Provide the (x, y) coordinate of the cell's center where the given text is located.  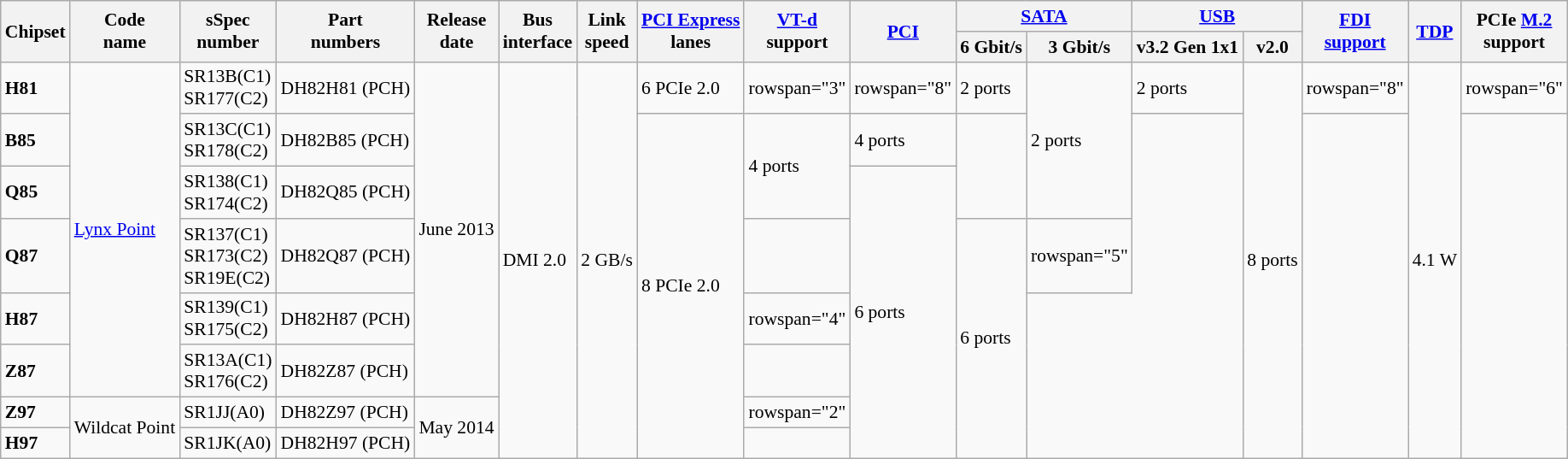
Z97 (36, 413)
8 PCIe 2.0 (690, 286)
Wildcat Point (125, 427)
8 ports (1273, 260)
Q87 (36, 256)
4.1 W (1435, 260)
H87 (36, 318)
B85 (36, 140)
DMI 2.0 (538, 260)
Z87 (36, 371)
FDIsupport (1355, 31)
DH82H87 (PCH) (346, 318)
DH82Z97 (PCH) (346, 413)
Partnumbers (346, 31)
rowspan="2" (797, 413)
6 Gbit/s (991, 47)
SR1JJ(A0) (227, 413)
DH82B85 (PCH) (346, 140)
PCIe M.2support (1514, 31)
v3.2 Gen 1x1 (1187, 47)
rowspan="6" (1514, 87)
3 Gbit/s (1079, 47)
SR138(C1)SR174(C2) (227, 193)
v2.0 (1273, 47)
PCI (903, 31)
SR1JK(A0) (227, 443)
DH82Z87 (PCH) (346, 371)
sSpecnumber (227, 31)
TDP (1435, 31)
Codename (125, 31)
SR137(C1)SR173(C2)SR19E(C2) (227, 256)
Linkspeed (606, 31)
H81 (36, 87)
Chipset (36, 31)
Q85 (36, 193)
DH82Q87 (PCH) (346, 256)
SR13A(C1)SR176(C2) (227, 371)
SR13B(C1)SR177(C2) (227, 87)
SR139(C1)SR175(C2) (227, 318)
USB (1218, 16)
Businterface (538, 31)
DH82H81 (PCH) (346, 87)
rowspan="3" (797, 87)
Lynx Point (125, 229)
DH82H97 (PCH) (346, 443)
DH82Q85 (PCH) (346, 193)
May 2014 (456, 427)
SATA (1044, 16)
Releasedate (456, 31)
SR13C(C1)SR178(C2) (227, 140)
PCI Expresslanes (690, 31)
June 2013 (456, 229)
H97 (36, 443)
rowspan="5" (1079, 256)
VT-dsupport (797, 31)
6 PCIe 2.0 (690, 87)
rowspan="4" (797, 318)
2 GB/s (606, 260)
